Extract the [X, Y] coordinate from the center of the cell holding the provided text.  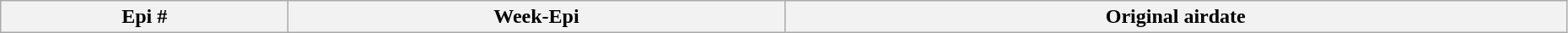
Epi # [145, 17]
Original airdate [1176, 17]
Week-Epi [536, 17]
